Provide the [X, Y] coordinate of the cell's center where the given text is located.  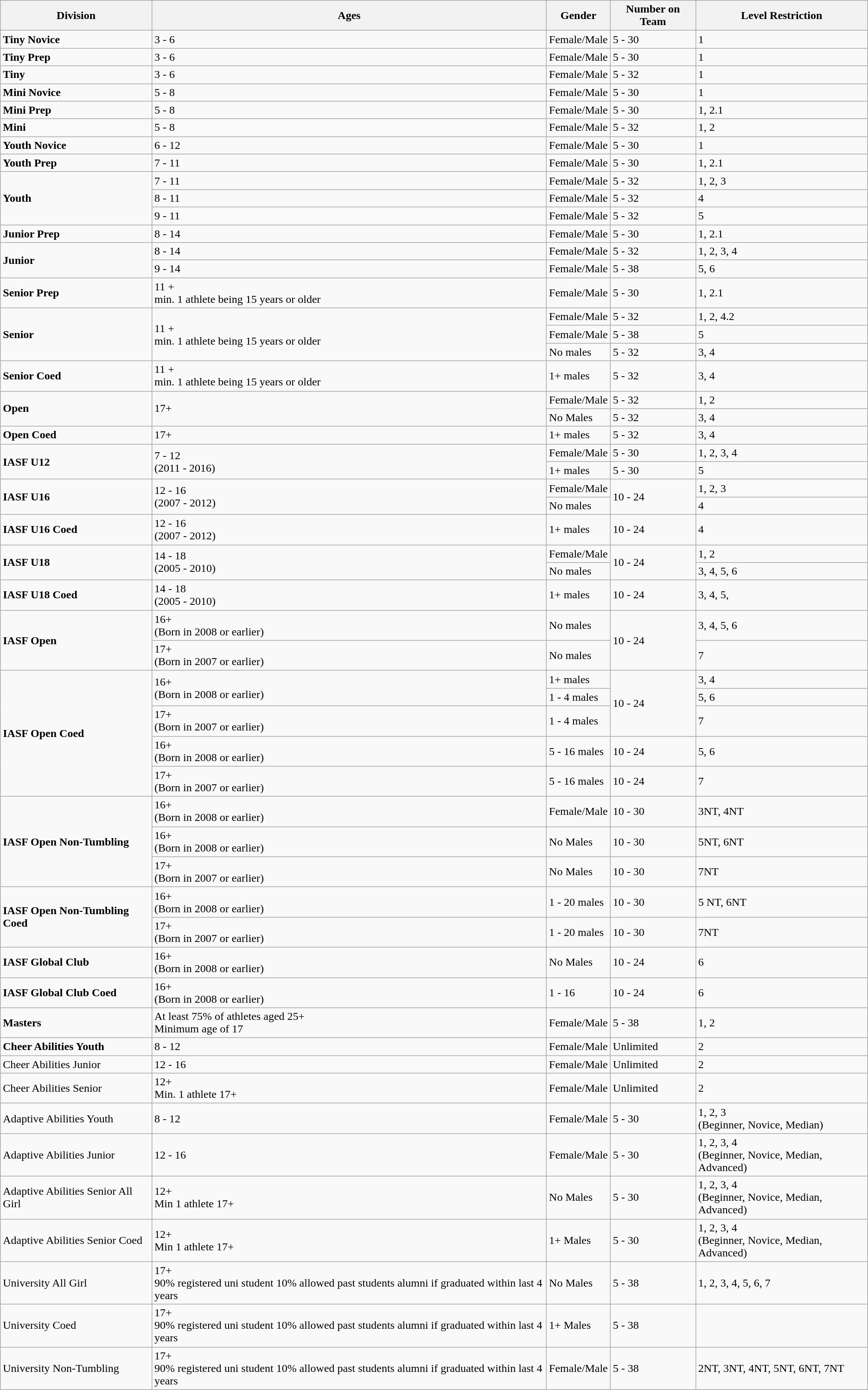
Gender [579, 16]
Adaptive Abilities Senior Coed [76, 1240]
12+Min. 1 athlete 17+ [349, 1088]
Cheer Abilities Senior [76, 1088]
Number on Team [653, 16]
Ages [349, 16]
3, 4, 5, [782, 596]
Open [76, 409]
Youth Prep [76, 163]
Junior Prep [76, 233]
Cheer Abilities Youth [76, 1047]
3NT, 4NT [782, 812]
IASF Open Coed [76, 734]
1 - 16 [579, 993]
Senior Prep [76, 293]
5NT, 6NT [782, 841]
Masters [76, 1023]
Adaptive Abilities Senior All Girl [76, 1198]
5 NT, 6NT [782, 902]
1, 2, 3, 4, 5, 6, 7 [782, 1283]
Open Coed [76, 435]
Junior [76, 260]
University Coed [76, 1326]
IASF U16 Coed [76, 530]
2NT, 3NT, 4NT, 5NT, 6NT, 7NT [782, 1368]
8 - 11 [349, 198]
Mini Novice [76, 92]
Senior Coed [76, 376]
Mini Prep [76, 110]
1, 2, 3(Beginner, Novice, Median) [782, 1119]
Adaptive Abilities Junior [76, 1155]
Level Restriction [782, 16]
Division [76, 16]
At least 75% of athletes aged 25+Minimum age of 17 [349, 1023]
9 - 11 [349, 216]
Mini [76, 128]
IASF U12 [76, 461]
IASF U18 [76, 562]
Tiny Novice [76, 39]
IASF Global Club Coed [76, 993]
Youth [76, 198]
IASF Open Non-Tumbling [76, 841]
Tiny [76, 75]
Senior [76, 334]
6 - 12 [349, 145]
IASF U18 Coed [76, 596]
IASF Global Club [76, 962]
7 - 12(2011 - 2016) [349, 461]
University Non-Tumbling [76, 1368]
1, 2, 4.2 [782, 317]
IASF Open [76, 641]
IASF U16 [76, 497]
Cheer Abilities Junior [76, 1064]
Adaptive Abilities Youth [76, 1119]
9 - 14 [349, 269]
University All Girl [76, 1283]
IASF Open Non-Tumbling Coed [76, 917]
Youth Novice [76, 145]
Tiny Prep [76, 57]
